Extract the (X, Y) coordinate from the center of the cell holding the provided text.  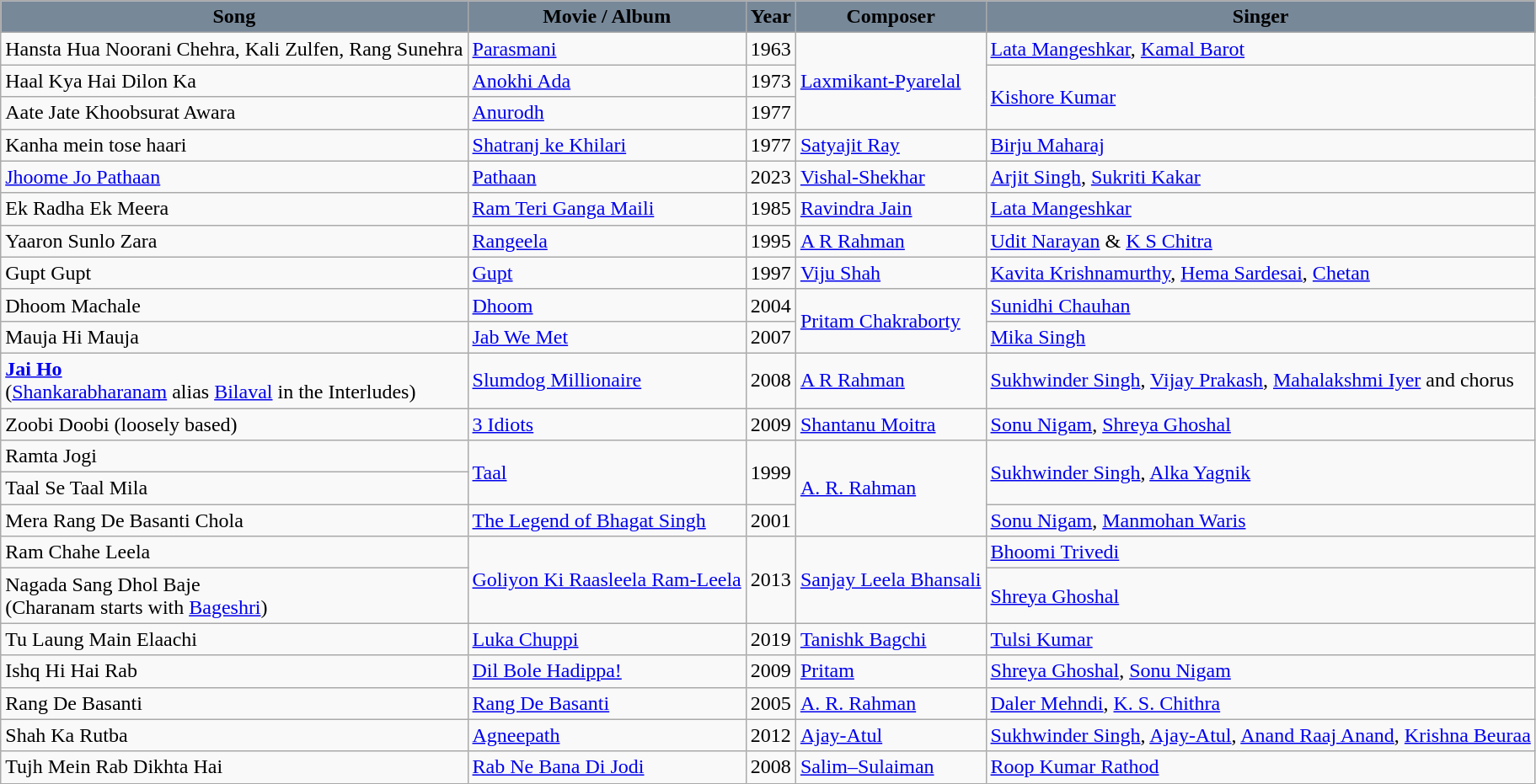
Lata Mangeshkar (1260, 209)
Arjit Singh, Sukriti Kakar (1260, 177)
Shatranj ke Khilari (607, 145)
Sukhwinder Singh, Alka Yagnik (1260, 472)
Shreya Ghoshal (1260, 596)
Vishal-Shekhar (891, 177)
Anokhi Ada (607, 81)
Dhoom Machale (234, 305)
Salim–Sulaiman (891, 767)
Mauja Hi Mauja (234, 337)
Sonu Nigam, Manmohan Waris (1260, 520)
2005 (770, 703)
Satyajit Ray (891, 145)
Gupt Gupt (234, 273)
Lata Mangeshkar, Kamal Barot (1260, 49)
Ram Chahe Leela (234, 552)
Zoobi Doobi (loosely based) (234, 424)
Tujh Mein Rab Dikhta Hai (234, 767)
Composer (891, 17)
1995 (770, 241)
The Legend of Bhagat Singh (607, 520)
Movie / Album (607, 17)
Sukhwinder Singh, Ajay-Atul, Anand Raaj Anand, Krishna Beuraa (1260, 735)
Daler Mehndi, K. S. Chithra (1260, 703)
Pritam (891, 671)
Taal (607, 472)
Shantanu Moitra (891, 424)
Rangeela (607, 241)
2007 (770, 337)
2001 (770, 520)
1999 (770, 472)
Haal Kya Hai Dilon Ka (234, 81)
Hansta Hua Noorani Chehra, Kali Zulfen, Rang Sunehra (234, 49)
Bhoomi Trivedi (1260, 552)
Laxmikant-Pyarelal (891, 81)
2012 (770, 735)
3 Idiots (607, 424)
Birju Maharaj (1260, 145)
Taal Se Taal Mila (234, 488)
Ek Radha Ek Meera (234, 209)
Agneepath (607, 735)
Mera Rang De Basanti Chola (234, 520)
Year (770, 17)
Sonu Nigam, Shreya Ghoshal (1260, 424)
Parasmani (607, 49)
Aate Jate Khoobsurat Awara (234, 113)
Yaaron Sunlo Zara (234, 241)
Luka Chuppi (607, 639)
Nagada Sang Dhol Baje(Charanam starts with Bageshri) (234, 596)
Tulsi Kumar (1260, 639)
Shah Ka Rutba (234, 735)
1963 (770, 49)
Ram Teri Ganga Maili (607, 209)
Mika Singh (1260, 337)
Roop Kumar Rathod (1260, 767)
2004 (770, 305)
Ajay-Atul (891, 735)
Goliyon Ki Raasleela Ram-Leela (607, 579)
2019 (770, 639)
Tu Laung Main Elaachi (234, 639)
2023 (770, 177)
Ramta Jogi (234, 456)
1973 (770, 81)
Slumdog Millionaire (607, 381)
1997 (770, 273)
Shreya Ghoshal, Sonu Nigam (1260, 671)
Jhoome Jo Pathaan (234, 177)
Sanjay Leela Bhansali (891, 579)
Pathaan (607, 177)
1985 (770, 209)
Kavita Krishnamurthy, Hema Sardesai, Chetan (1260, 273)
Song (234, 17)
Pritam Chakraborty (891, 321)
Sukhwinder Singh, Vijay Prakash, Mahalakshmi Iyer and chorus (1260, 381)
2013 (770, 579)
Sunidhi Chauhan (1260, 305)
Rab Ne Bana Di Jodi (607, 767)
Jab We Met (607, 337)
Jai Ho(Shankarabharanam alias Bilaval in the Interludes) (234, 381)
Dhoom (607, 305)
Kishore Kumar (1260, 97)
Kanha mein tose haari (234, 145)
Dil Bole Hadippa! (607, 671)
Ishq Hi Hai Rab (234, 671)
Udit Narayan & K S Chitra (1260, 241)
Anurodh (607, 113)
Tanishk Bagchi (891, 639)
Viju Shah (891, 273)
Gupt (607, 273)
Singer (1260, 17)
Ravindra Jain (891, 209)
